From the cell containing the given text, extract its center point as (X, Y) coordinate. 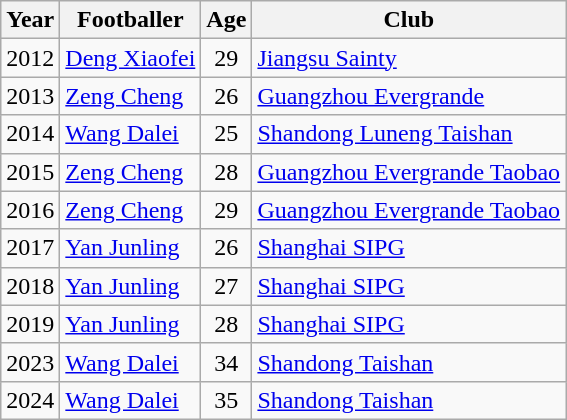
2015 (30, 172)
Age (226, 20)
2017 (30, 248)
2012 (30, 58)
Year (30, 20)
2013 (30, 96)
2018 (30, 286)
Guangzhou Evergrande (409, 96)
2023 (30, 362)
Jiangsu Sainty (409, 58)
2016 (30, 210)
2024 (30, 400)
Footballer (130, 20)
27 (226, 286)
Deng Xiaofei (130, 58)
Shandong Luneng Taishan (409, 134)
2014 (30, 134)
Club (409, 20)
34 (226, 362)
25 (226, 134)
2019 (30, 324)
35 (226, 400)
